Locate the cell with the specified text and output its (X, Y) center coordinate. 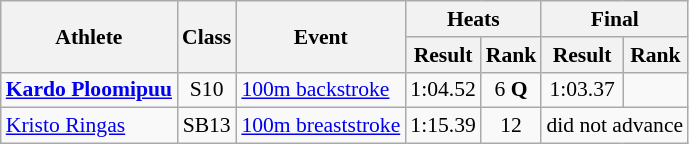
1:03.37 (582, 90)
S10 (206, 90)
did not advance (614, 126)
Kardo Ploomipuu (89, 90)
Athlete (89, 36)
Final (614, 19)
1:04.52 (442, 90)
100m backstroke (320, 90)
12 (512, 126)
Heats (473, 19)
100m breaststroke (320, 126)
SB13 (206, 126)
Kristo Ringas (89, 126)
6 Q (512, 90)
Class (206, 36)
1:15.39 (442, 126)
Event (320, 36)
